Output the [X, Y] coordinate of the center of the cell containing the given text.  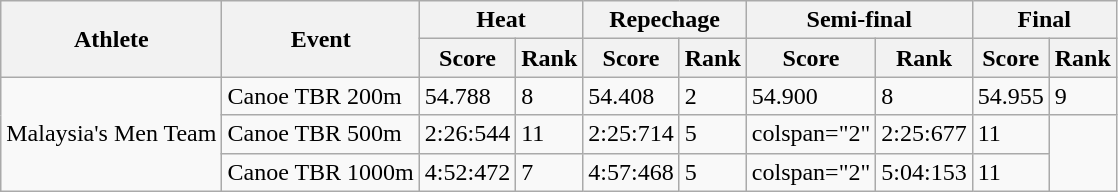
Malaysia's Men Team [112, 134]
2:26:544 [467, 134]
5:04:153 [924, 172]
54.900 [811, 96]
54.955 [1010, 96]
Heat [501, 20]
Canoe TBR 200m [320, 96]
2 [712, 96]
2:25:714 [631, 134]
Athlete [112, 39]
9 [1082, 96]
54.788 [467, 96]
Semi-final [859, 20]
7 [550, 172]
2:25:677 [924, 134]
Canoe TBR 1000m [320, 172]
4:52:472 [467, 172]
4:57:468 [631, 172]
Canoe TBR 500m [320, 134]
Repechage [665, 20]
Event [320, 39]
Final [1044, 20]
54.408 [631, 96]
